Identify which cell holds the provided text, then report its (X, Y) central coordinate. 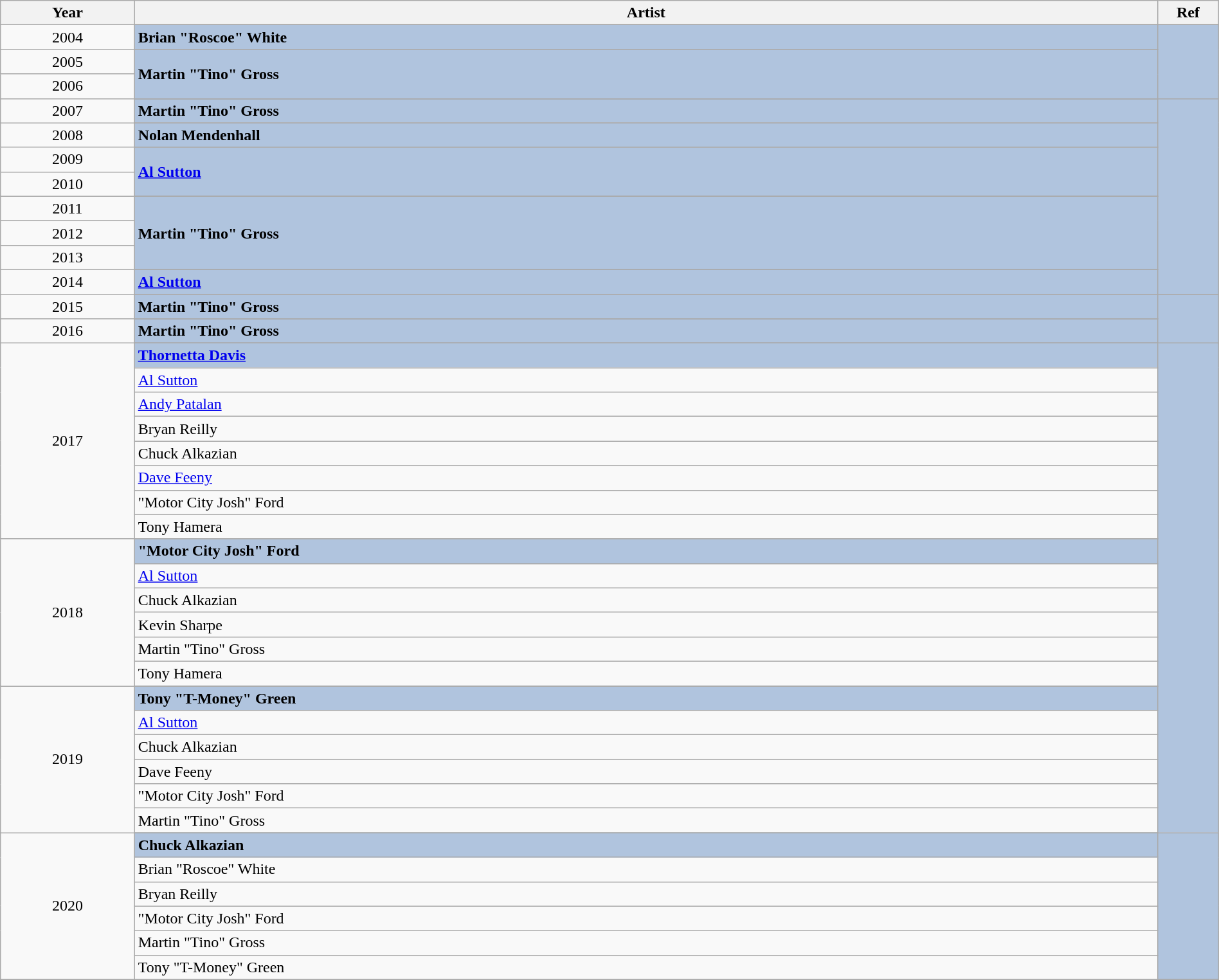
2004 (68, 37)
Nolan Mendenhall (646, 135)
2007 (68, 111)
2010 (68, 184)
2014 (68, 282)
Kevin Sharpe (646, 624)
2016 (68, 331)
Ref (1188, 13)
2017 (68, 441)
2011 (68, 208)
Thornetta Davis (646, 356)
2013 (68, 257)
2008 (68, 135)
Artist (646, 13)
2019 (68, 759)
Year (68, 13)
2015 (68, 307)
2009 (68, 159)
2020 (68, 906)
2006 (68, 86)
Andy Patalan (646, 404)
2012 (68, 233)
2018 (68, 612)
2005 (68, 62)
